Search for the cell housing the specified text and yield its (X, Y) center coordinate. 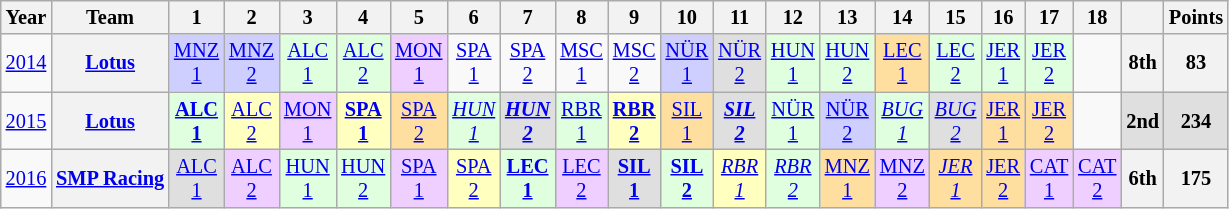
16 (1003, 17)
CAT1 (1049, 178)
175 (1196, 178)
2nd (1142, 121)
2016 (26, 178)
15 (956, 17)
2014 (26, 63)
9 (634, 17)
10 (688, 17)
Team (110, 17)
3 (308, 17)
1 (196, 17)
14 (902, 17)
2 (252, 17)
MSC1 (582, 63)
MSC2 (634, 63)
4 (363, 17)
BUG2 (956, 121)
6th (1142, 178)
Year (26, 17)
17 (1049, 17)
83 (1196, 63)
12 (793, 17)
2015 (26, 121)
SMP Racing (110, 178)
18 (1097, 17)
7 (528, 17)
8 (582, 17)
Points (1196, 17)
234 (1196, 121)
11 (740, 17)
6 (474, 17)
CAT2 (1097, 178)
BUG1 (902, 121)
8th (1142, 63)
13 (848, 17)
5 (418, 17)
